From the cell containing the given text, extract its center point as (X, Y) coordinate. 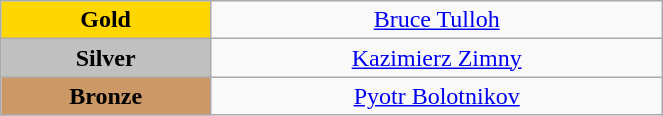
Kazimierz Zimny (437, 58)
Gold (106, 20)
Bruce Tulloh (437, 20)
Pyotr Bolotnikov (437, 96)
Bronze (106, 96)
Silver (106, 58)
